Detect which cell encompasses the target text, then output its (X, Y) center coordinate. 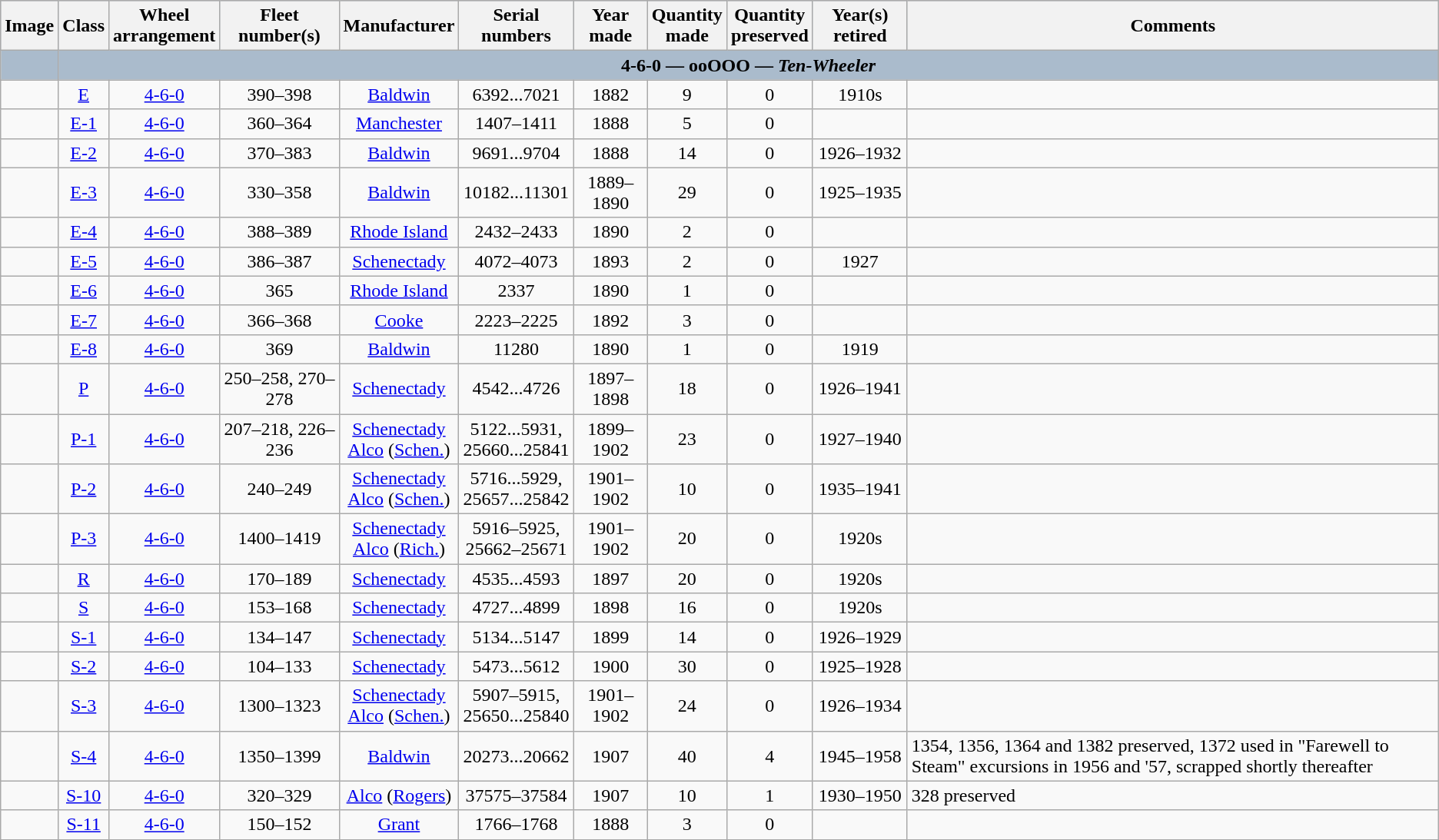
1935–1941 (859, 489)
153–168 (280, 608)
Class (84, 26)
2223–2225 (517, 320)
1899–1902 (610, 438)
104–133 (280, 666)
Quantitypreserved (769, 26)
E-7 (84, 320)
E-8 (84, 349)
370–383 (280, 153)
1926–1929 (859, 637)
S (84, 608)
9691...9704 (517, 153)
20273...20662 (517, 756)
30 (687, 666)
2432–2433 (517, 232)
1766–1768 (517, 825)
1930–1950 (859, 795)
Manchester (399, 124)
2337 (517, 291)
320–329 (280, 795)
1400–1419 (280, 540)
5122...5931,25660...25841 (517, 438)
369 (280, 349)
23 (687, 438)
P-3 (84, 540)
Comments (1173, 26)
5916–5925,25662–25671 (517, 540)
330–358 (280, 192)
5 (687, 124)
1910s (859, 95)
1889–1890 (610, 192)
Cooke (399, 320)
4 (769, 756)
Grant (399, 825)
1925–1935 (859, 192)
1897–1898 (610, 389)
1892 (610, 320)
Year(s) retired (859, 26)
S-11 (84, 825)
E-4 (84, 232)
360–364 (280, 124)
5907–5915,25650...25840 (517, 706)
5134...5147 (517, 637)
Quantitymade (687, 26)
240–249 (280, 489)
1900 (610, 666)
S-3 (84, 706)
40 (687, 756)
P-1 (84, 438)
1927–1940 (859, 438)
Alco (Rogers) (399, 795)
1893 (610, 261)
6392...7021 (517, 95)
1927 (859, 261)
Year made (610, 26)
Image (29, 26)
E-6 (84, 291)
1926–1941 (859, 389)
S-1 (84, 637)
SchenectadyAlco (Rich.) (399, 540)
10182...11301 (517, 192)
1926–1932 (859, 153)
Wheelarrangement (165, 26)
S-4 (84, 756)
4072–4073 (517, 261)
E-1 (84, 124)
1350–1399 (280, 756)
E-5 (84, 261)
1919 (859, 349)
Fleetnumber(s) (280, 26)
E (84, 95)
5716...5929,25657...25842 (517, 489)
9 (687, 95)
4542...4726 (517, 389)
1899 (610, 637)
207–218, 226–236 (280, 438)
S-10 (84, 795)
29 (687, 192)
1354, 1356, 1364 and 1382 preserved, 1372 used in "Farewell to Steam" excursions in 1956 and '57, scrapped shortly thereafter (1173, 756)
250–258, 270–278 (280, 389)
16 (687, 608)
150–152 (280, 825)
P-2 (84, 489)
1945–1958 (859, 756)
1898 (610, 608)
134–147 (280, 637)
1897 (610, 579)
386–387 (280, 261)
S-2 (84, 666)
Serialnumbers (517, 26)
1925–1928 (859, 666)
1926–1934 (859, 706)
P (84, 389)
18 (687, 389)
388–389 (280, 232)
365 (280, 291)
5473...5612 (517, 666)
37575–37584 (517, 795)
1300–1323 (280, 706)
24 (687, 706)
390–398 (280, 95)
11280 (517, 349)
170–189 (280, 579)
4535...4593 (517, 579)
E-2 (84, 153)
366–368 (280, 320)
4-6-0 — ooOOO — Ten-Wheeler (749, 65)
E-3 (84, 192)
4727...4899 (517, 608)
1407–1411 (517, 124)
328 preserved (1173, 795)
1882 (610, 95)
R (84, 579)
Manufacturer (399, 26)
